For the text-containing cell, return its midpoint in [x, y] coordinate format. 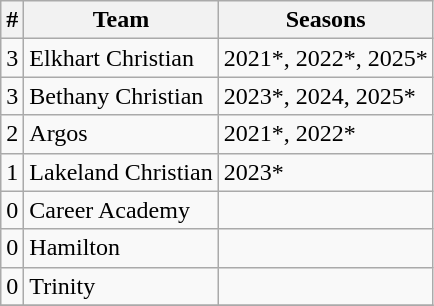
2 [12, 134]
Career Academy [121, 210]
Team [121, 20]
2021*, 2022*, 2025* [326, 58]
Argos [121, 134]
Lakeland Christian [121, 172]
Trinity [121, 286]
Seasons [326, 20]
# [12, 20]
2021*, 2022* [326, 134]
2023* [326, 172]
2023*, 2024, 2025* [326, 96]
1 [12, 172]
Bethany Christian [121, 96]
Elkhart Christian [121, 58]
Hamilton [121, 248]
